Search for the cell housing the specified text and yield its [X, Y] center coordinate. 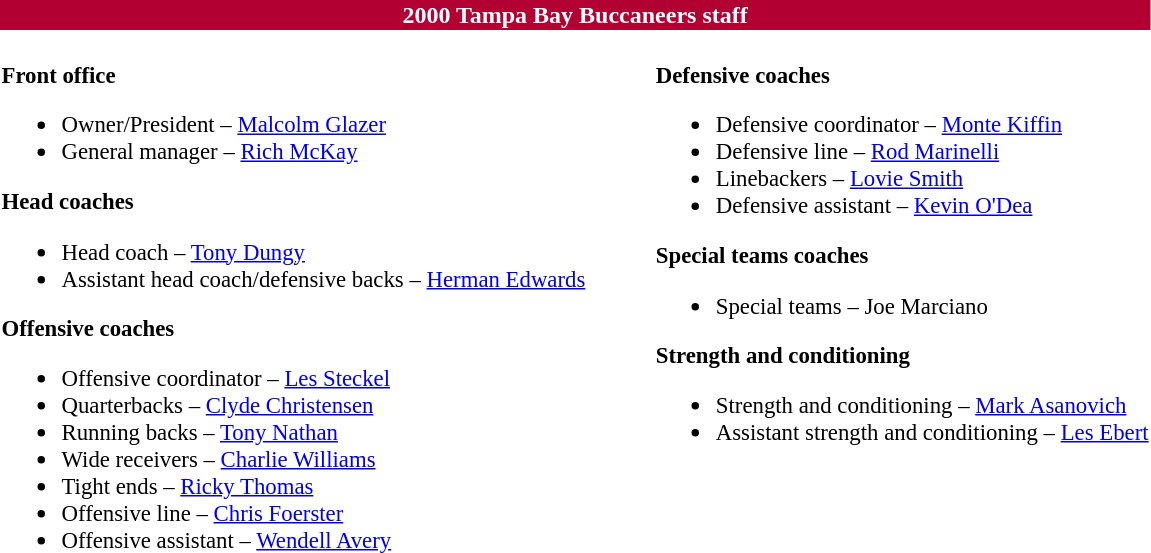
2000 Tampa Bay Buccaneers staff [575, 15]
